Return [X, Y] of the center of cell containing provided text 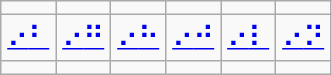
⠔⠇ [248, 38]
⠔⠝ [304, 38]
⠔⠛ [84, 38]
⠔⠃ [28, 38]
⠔⠚ [194, 38]
⠔⠓ [138, 38]
